Find where the given text appears and provide that cell's center as [x, y] coordinate. 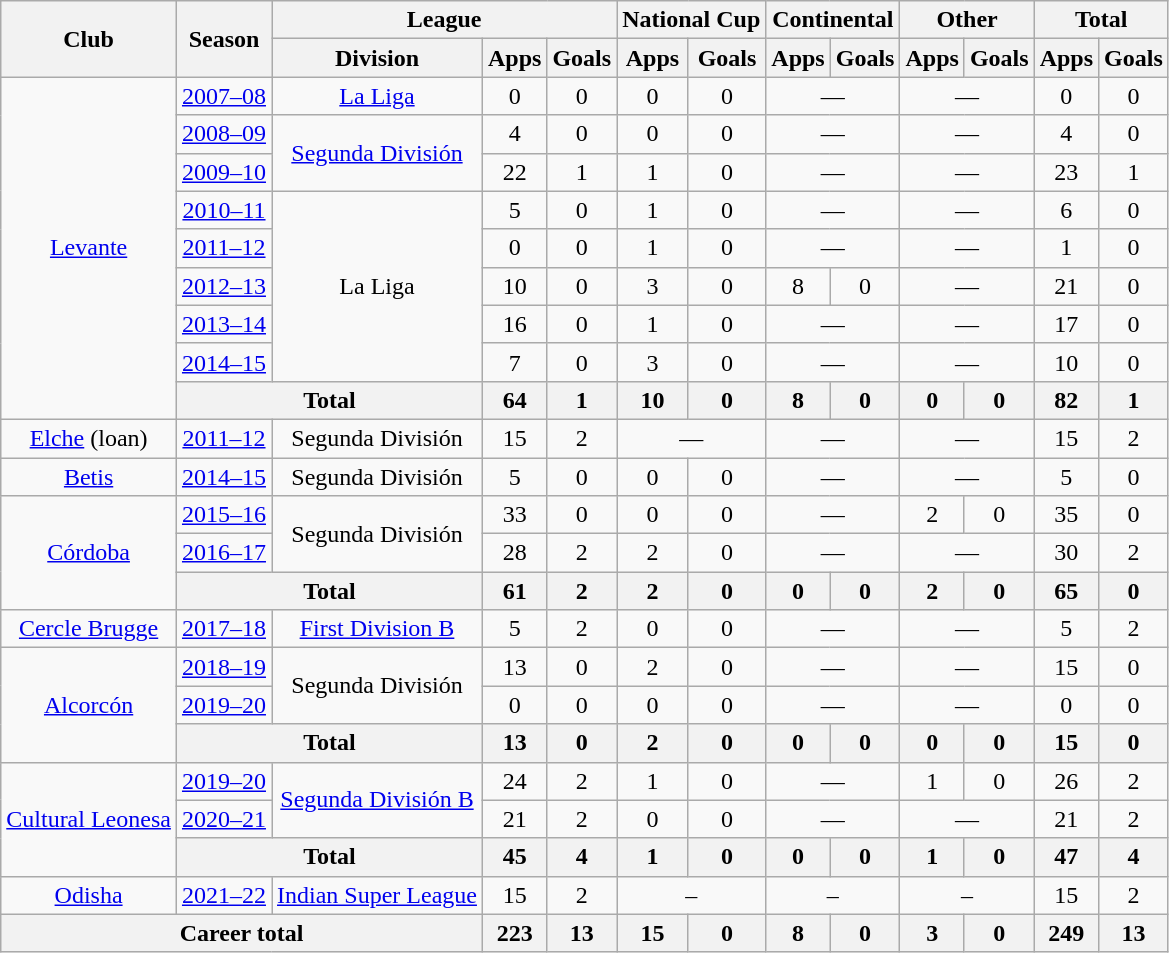
35 [1066, 515]
Career total [242, 933]
2017–18 [224, 629]
2010–11 [224, 210]
22 [514, 172]
2008–09 [224, 134]
Alcorcón [89, 705]
33 [514, 515]
Other [967, 20]
Segunda División B [378, 800]
First Division B [378, 629]
Indian Super League [378, 895]
24 [514, 781]
223 [514, 933]
Continental [833, 20]
Season [224, 39]
16 [514, 324]
Cultural Leonesa [89, 819]
23 [1066, 172]
2020–21 [224, 819]
28 [514, 553]
64 [514, 400]
2016–17 [224, 553]
7 [514, 362]
45 [514, 857]
Club [89, 39]
League [444, 20]
61 [514, 591]
47 [1066, 857]
2009–10 [224, 172]
Córdoba [89, 553]
65 [1066, 591]
Odisha [89, 895]
30 [1066, 553]
2018–19 [224, 667]
Elche (loan) [89, 438]
2015–16 [224, 515]
249 [1066, 933]
2013–14 [224, 324]
2007–08 [224, 96]
Levante [89, 248]
Cercle Brugge [89, 629]
6 [1066, 210]
Betis [89, 477]
26 [1066, 781]
17 [1066, 324]
2012–13 [224, 286]
National Cup [692, 20]
82 [1066, 400]
2021–22 [224, 895]
Division [378, 58]
